Find where the given text appears and provide that cell's center as [x, y] coordinate. 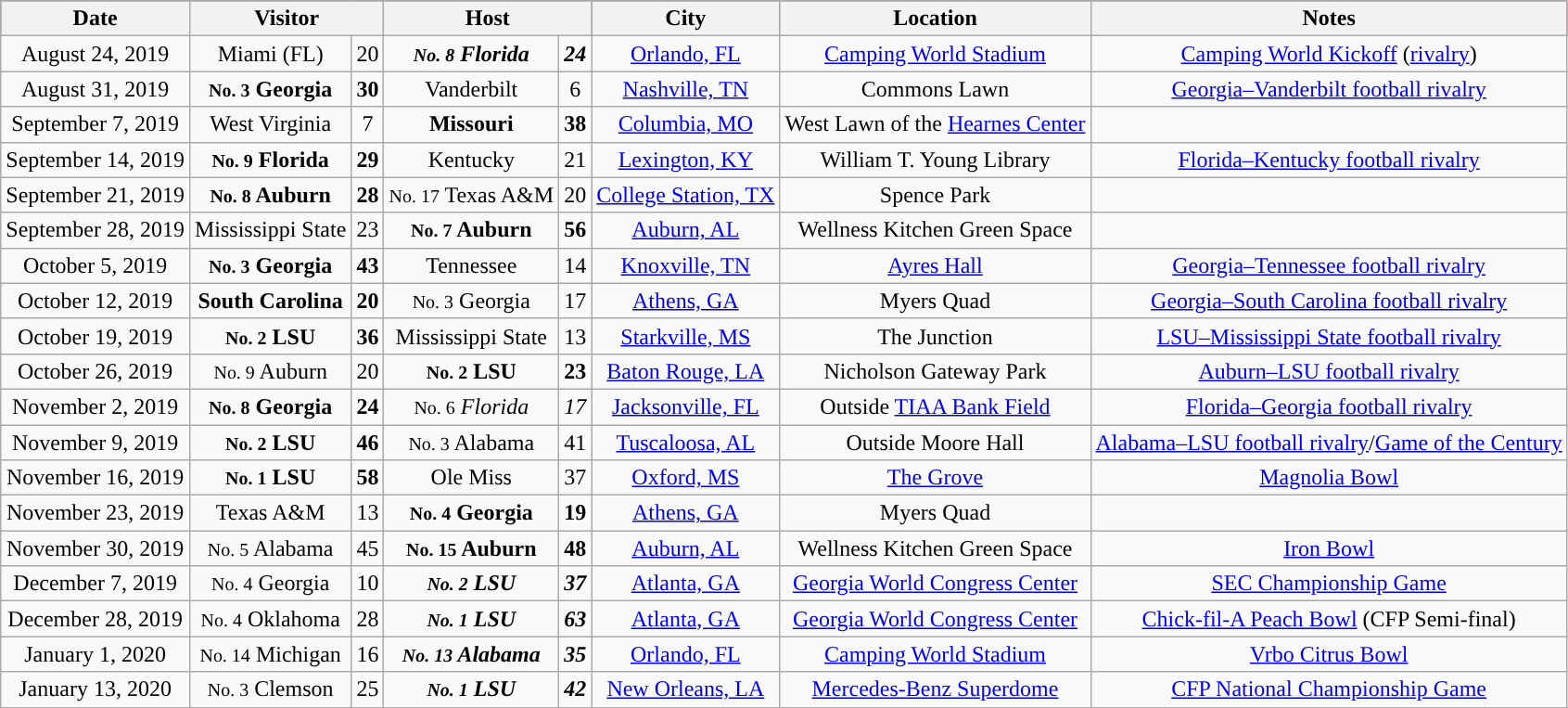
43 [367, 265]
42 [575, 689]
Host [488, 19]
September 14, 2019 [96, 160]
The Junction [935, 336]
Commons Lawn [935, 89]
Outside TIAA Bank Field [935, 406]
6 [575, 89]
Texas A&M [270, 513]
Magnolia Bowl [1329, 478]
October 12, 2019 [96, 301]
30 [367, 89]
Mercedes-Benz Superdome [935, 689]
48 [575, 548]
Oxford, MS [686, 478]
College Station, TX [686, 195]
New Orleans, LA [686, 689]
63 [575, 619]
No. 3 Alabama [471, 443]
No. 8 Georgia [270, 406]
The Grove [935, 478]
Nicholson Gateway Park [935, 371]
46 [367, 443]
Auburn–LSU football rivalry [1329, 371]
16 [367, 654]
October 5, 2019 [96, 265]
Spence Park [935, 195]
West Virginia [270, 124]
14 [575, 265]
Baton Rouge, LA [686, 371]
William T. Young Library [935, 160]
Outside Moore Hall [935, 443]
Tuscaloosa, AL [686, 443]
No. 4 Oklahoma [270, 619]
Georgia–Vanderbilt football rivalry [1329, 89]
Miami (FL) [270, 54]
November 2, 2019 [96, 406]
35 [575, 654]
Nashville, TN [686, 89]
Georgia–South Carolina football rivalry [1329, 301]
West Lawn of the Hearnes Center [935, 124]
Kentucky [471, 160]
No. 3 Clemson [270, 689]
September 7, 2019 [96, 124]
41 [575, 443]
Lexington, KY [686, 160]
September 21, 2019 [96, 195]
10 [367, 584]
Chick-fil-A Peach Bowl (CFP Semi-final) [1329, 619]
56 [575, 230]
January 1, 2020 [96, 654]
58 [367, 478]
December 7, 2019 [96, 584]
Visitor [286, 19]
Columbia, MO [686, 124]
45 [367, 548]
Date [96, 19]
November 23, 2019 [96, 513]
Notes [1329, 19]
Florida–Georgia football rivalry [1329, 406]
SEC Championship Game [1329, 584]
No. 9 Florida [270, 160]
September 28, 2019 [96, 230]
Tennessee [471, 265]
No. 8 Auburn [270, 195]
August 31, 2019 [96, 89]
19 [575, 513]
November 30, 2019 [96, 548]
7 [367, 124]
No. 15 Auburn [471, 548]
LSU–Mississippi State football rivalry [1329, 336]
Alabama–LSU football rivalry/Game of the Century [1329, 443]
No. 7 Auburn [471, 230]
Knoxville, TN [686, 265]
Iron Bowl [1329, 548]
November 9, 2019 [96, 443]
21 [575, 160]
Starkville, MS [686, 336]
No. 13 Alabama [471, 654]
Camping World Kickoff (rivalry) [1329, 54]
38 [575, 124]
29 [367, 160]
Georgia–Tennessee football rivalry [1329, 265]
October 19, 2019 [96, 336]
Ole Miss [471, 478]
South Carolina [270, 301]
No. 6 Florida [471, 406]
October 26, 2019 [96, 371]
No. 8 Florida [471, 54]
CFP National Championship Game [1329, 689]
25 [367, 689]
No. 5 Alabama [270, 548]
August 24, 2019 [96, 54]
December 28, 2019 [96, 619]
City [686, 19]
January 13, 2020 [96, 689]
No. 17 Texas A&M [471, 195]
Ayres Hall [935, 265]
Missouri [471, 124]
Florida–Kentucky football rivalry [1329, 160]
Vrbo Citrus Bowl [1329, 654]
Jacksonville, FL [686, 406]
No. 9 Auburn [270, 371]
No. 14 Michigan [270, 654]
November 16, 2019 [96, 478]
36 [367, 336]
Vanderbilt [471, 89]
Location [935, 19]
